Find where the given text appears and provide that cell's center as [X, Y] coordinate. 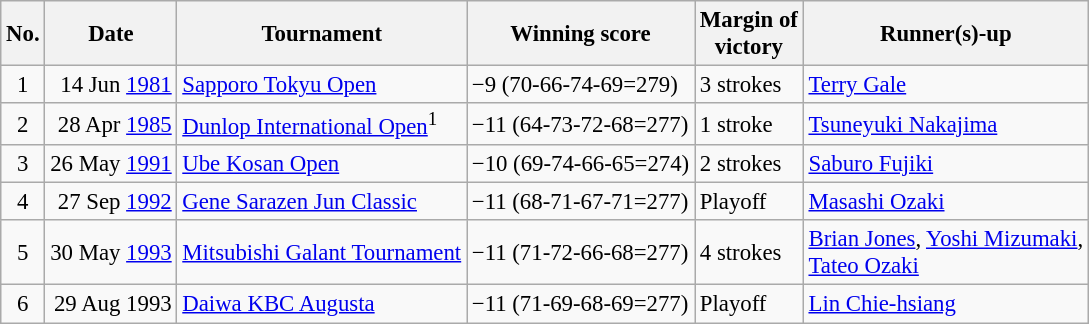
Sapporo Tokyu Open [322, 85]
26 May 1991 [111, 164]
1 stroke [748, 124]
30 May 1993 [111, 252]
Runner(s)-up [946, 34]
27 Sep 1992 [111, 202]
1 [23, 85]
3 [23, 164]
Gene Sarazen Jun Classic [322, 202]
Winning score [580, 34]
4 [23, 202]
29 Aug 1993 [111, 304]
−10 (69-74-66-65=274) [580, 164]
Dunlop International Open1 [322, 124]
Tournament [322, 34]
−11 (68-71-67-71=277) [580, 202]
2 strokes [748, 164]
Masashi Ozaki [946, 202]
Ube Kosan Open [322, 164]
No. [23, 34]
28 Apr 1985 [111, 124]
Tsuneyuki Nakajima [946, 124]
5 [23, 252]
Lin Chie-hsiang [946, 304]
−11 (71-72-66-68=277) [580, 252]
−11 (64-73-72-68=277) [580, 124]
6 [23, 304]
−9 (70-66-74-69=279) [580, 85]
Saburo Fujiki [946, 164]
Date [111, 34]
Mitsubishi Galant Tournament [322, 252]
−11 (71-69-68-69=277) [580, 304]
Brian Jones, Yoshi Mizumaki, Tateo Ozaki [946, 252]
Margin ofvictory [748, 34]
3 strokes [748, 85]
4 strokes [748, 252]
14 Jun 1981 [111, 85]
Terry Gale [946, 85]
2 [23, 124]
Daiwa KBC Augusta [322, 304]
